For the text-containing cell, return its midpoint in (x, y) coordinate format. 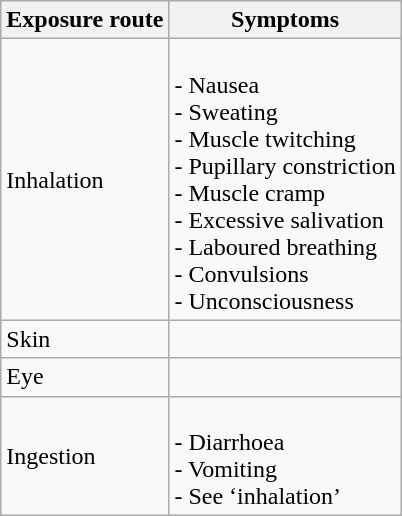
Ingestion (85, 456)
Inhalation (85, 180)
Skin (85, 339)
- Diarrhoea- Vomiting- See ‘inhalation’ (285, 456)
Symptoms (285, 20)
Eye (85, 377)
Exposure route (85, 20)
- Nausea- Sweating- Muscle twitching- Pupillary constriction- Muscle cramp- Excessive salivation- Laboured breathing- Convulsions- Unconsciousness (285, 180)
